Detect which cell encompasses the target text, then output its [X, Y] center coordinate. 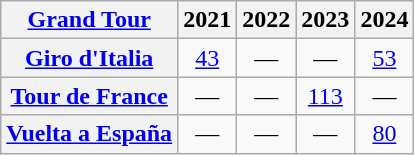
2023 [326, 20]
2022 [266, 20]
53 [384, 58]
Vuelta a España [90, 134]
113 [326, 96]
Giro d'Italia [90, 58]
2021 [208, 20]
Grand Tour [90, 20]
80 [384, 134]
Tour de France [90, 96]
43 [208, 58]
2024 [384, 20]
